Find where the given text appears and provide that cell's center as [x, y] coordinate. 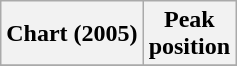
Chart (2005) [72, 34]
Peakposition [189, 34]
